Return the [X, Y] coordinate for the center point of the cell that contains the specified text.  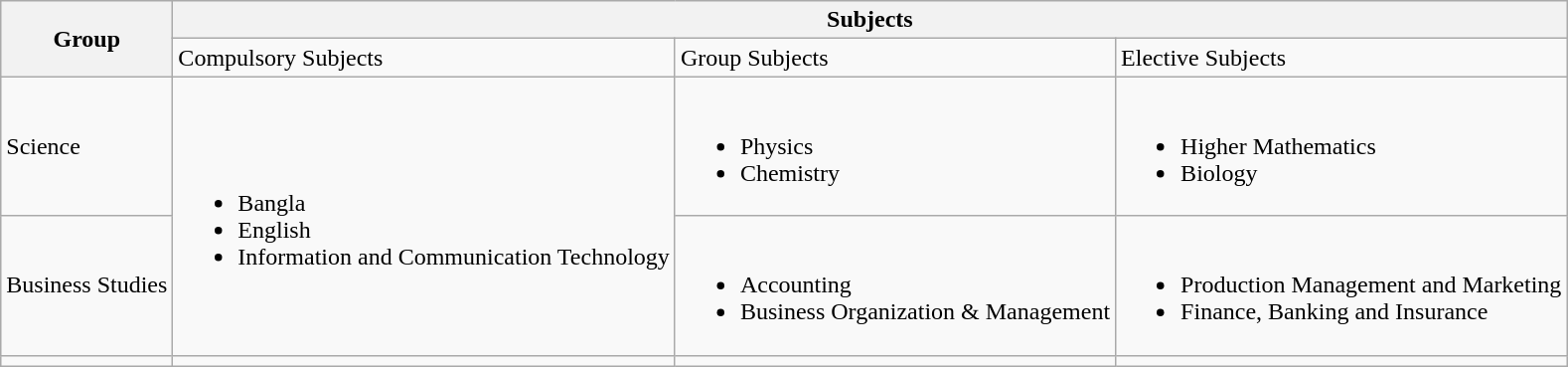
Group Subjects [894, 58]
Compulsory Subjects [424, 58]
BanglaEnglishInformation and Communication Technology [424, 216]
Business Studies [87, 285]
Subjects [870, 20]
Higher MathematicsBiology [1341, 146]
Group [87, 39]
Elective Subjects [1341, 58]
Production Management and MarketingFinance, Banking and Insurance [1341, 285]
Science [87, 146]
AccountingBusiness Organization & Management [894, 285]
PhysicsChemistry [894, 146]
